Identify which cell holds the provided text, then report its (X, Y) central coordinate. 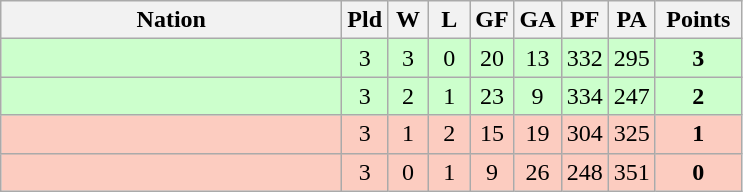
L (450, 20)
W (408, 20)
334 (584, 96)
247 (632, 96)
PF (584, 20)
248 (584, 172)
13 (538, 58)
Pld (365, 20)
332 (584, 58)
Nation (172, 20)
15 (492, 134)
26 (538, 172)
325 (632, 134)
Points (698, 20)
PA (632, 20)
19 (538, 134)
295 (632, 58)
GA (538, 20)
GF (492, 20)
351 (632, 172)
23 (492, 96)
304 (584, 134)
20 (492, 58)
